From the cell containing the given text, extract its center point as (x, y) coordinate. 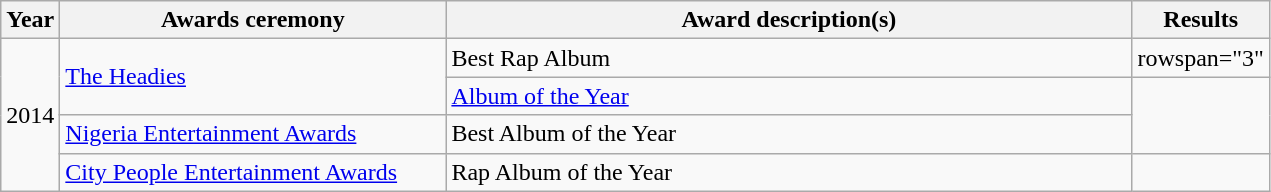
Award description(s) (789, 20)
Album of the Year (789, 96)
Results (1201, 20)
rowspan="3" (1201, 58)
Best Album of the Year (789, 134)
Nigeria Entertainment Awards (253, 134)
Year (30, 20)
Rap Album of the Year (789, 172)
City People Entertainment Awards (253, 172)
The Headies (253, 77)
Best Rap Album (789, 58)
2014 (30, 115)
Awards ceremony (253, 20)
